Pinpoint the cell where the given text exists, returning its (x, y) midpoint coordinate. 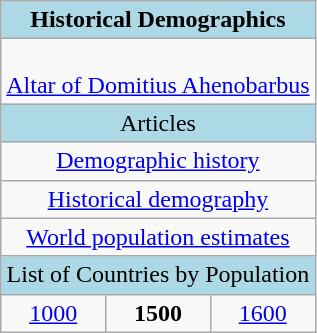
1500 (158, 313)
World population estimates (158, 237)
Historical Demographics (158, 20)
Historical demography (158, 199)
1600 (262, 313)
Altar of Domitius Ahenobarbus (158, 72)
List of Countries by Population (158, 275)
Articles (158, 123)
1000 (54, 313)
Demographic history (158, 161)
